Identify which cell holds the provided text, then report its (X, Y) central coordinate. 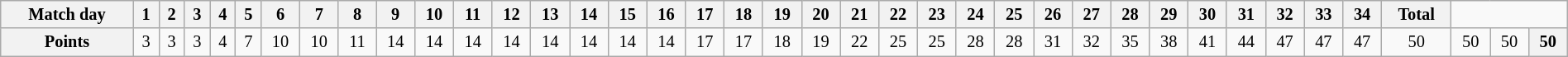
24 (976, 14)
Match day (67, 14)
33 (1323, 14)
Points (67, 42)
44 (1245, 42)
41 (1207, 42)
6 (281, 14)
16 (667, 14)
Total (1416, 14)
15 (627, 14)
35 (1130, 42)
13 (551, 14)
34 (1363, 14)
2 (172, 14)
9 (395, 14)
21 (860, 14)
12 (511, 14)
30 (1207, 14)
26 (1054, 14)
38 (1169, 42)
29 (1169, 14)
8 (357, 14)
23 (936, 14)
1 (146, 14)
20 (820, 14)
5 (248, 14)
27 (1092, 14)
